Identify which cell holds the provided text, then report its [X, Y] central coordinate. 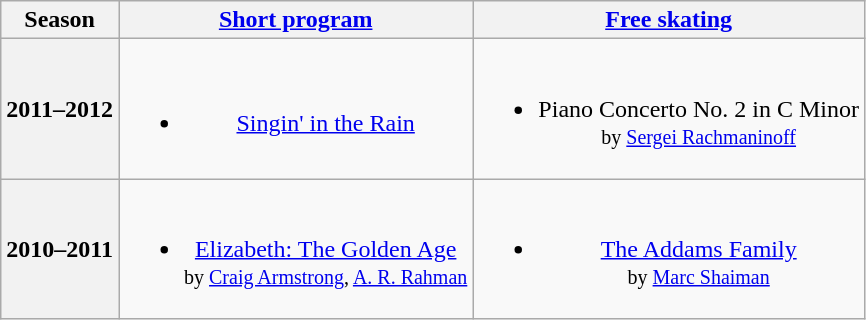
Free skating [669, 20]
Piano Concerto No. 2 in C Minor by Sergei Rachmaninoff [669, 109]
Short program [295, 20]
2010–2011 [60, 249]
The Addams Family by Marc Shaiman [669, 249]
Singin' in the Rain [295, 109]
2011–2012 [60, 109]
Elizabeth: The Golden Age by Craig Armstrong, A. R. Rahman [295, 249]
Season [60, 20]
